Scan for the cell matching the given text and deliver its (X, Y) coordinate at center. 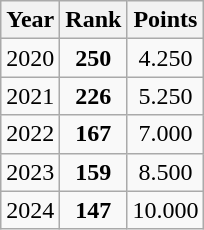
7.000 (166, 134)
147 (94, 210)
8.500 (166, 172)
Points (166, 20)
2023 (30, 172)
167 (94, 134)
2022 (30, 134)
Year (30, 20)
159 (94, 172)
250 (94, 58)
226 (94, 96)
2020 (30, 58)
4.250 (166, 58)
2021 (30, 96)
Rank (94, 20)
2024 (30, 210)
10.000 (166, 210)
5.250 (166, 96)
